Identify which cell holds the provided text, then report its [x, y] central coordinate. 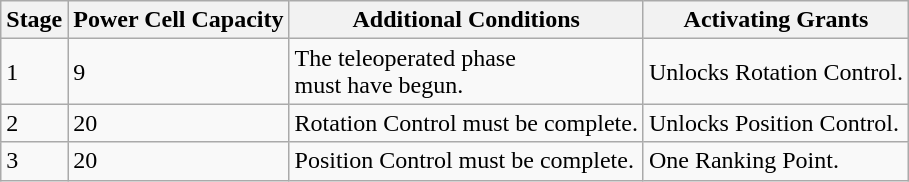
Additional Conditions [466, 20]
Unlocks Position Control. [776, 123]
Position Control must be complete. [466, 161]
One Ranking Point. [776, 161]
1 [34, 72]
Unlocks Rotation Control. [776, 72]
3 [34, 161]
Stage [34, 20]
The teleoperated phasemust have begun. [466, 72]
9 [178, 72]
2 [34, 123]
Activating Grants [776, 20]
Power Cell Capacity [178, 20]
Rotation Control must be complete. [466, 123]
